Determine the (x, y) coordinate at the center of the cell enclosing the given text.  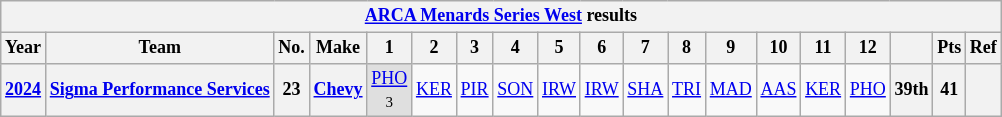
Year (24, 48)
10 (778, 48)
9 (730, 48)
7 (646, 48)
Team (160, 48)
ARCA Menards Series West results (501, 16)
3 (474, 48)
PHO (868, 90)
SON (516, 90)
PIR (474, 90)
5 (560, 48)
2 (434, 48)
12 (868, 48)
Ref (984, 48)
AAS (778, 90)
1 (390, 48)
41 (950, 90)
2024 (24, 90)
SHA (646, 90)
PHO3 (390, 90)
MAD (730, 90)
4 (516, 48)
Pts (950, 48)
39th (912, 90)
No. (292, 48)
Make (338, 48)
6 (602, 48)
TRI (687, 90)
Sigma Performance Services (160, 90)
23 (292, 90)
11 (824, 48)
Chevy (338, 90)
8 (687, 48)
